Identify which cell holds the provided text, then report its [x, y] central coordinate. 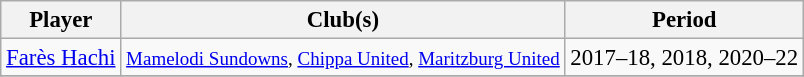
Period [684, 20]
Farès Hachi [61, 58]
Player [61, 20]
Club(s) [343, 20]
2017–18, 2018, 2020–22 [684, 58]
Mamelodi Sundowns, Chippa United, Maritzburg United [343, 58]
